Determine the (X, Y) coordinate at the center of the cell enclosing the given text.  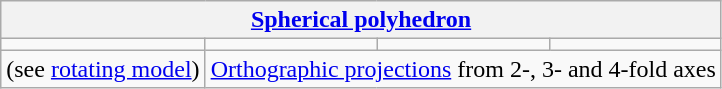
Orthographic projections from 2-, 3- and 4-fold axes (463, 69)
(see rotating model) (103, 69)
Spherical polyhedron (362, 20)
